Capture the cell that displays the provided text and extract its [X, Y] central coordinate. 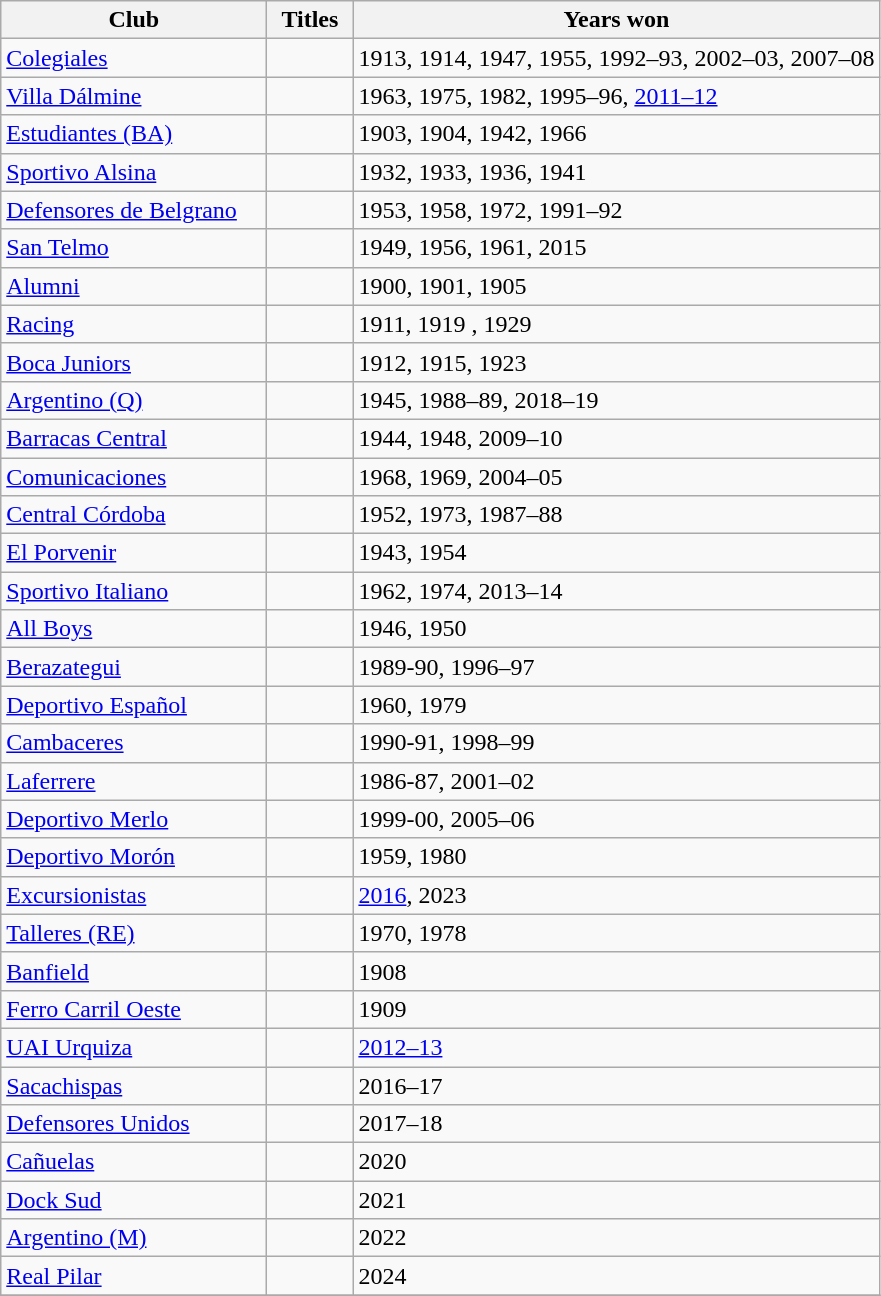
Barracas Central [134, 438]
1960, 1979 [616, 705]
Club [134, 20]
1945, 1988–89, 2018–19 [616, 400]
Villa Dálmine [134, 96]
1999-00, 2005–06 [616, 819]
1913, 1914, 1947, 1955, 1992–93, 2002–03, 2007–08 [616, 58]
1911, 1919 , 1929 [616, 324]
2017–18 [616, 1124]
1944, 1948, 2009–10 [616, 438]
1953, 1958, 1972, 1991–92 [616, 210]
1952, 1973, 1987–88 [616, 515]
Deportivo Morón [134, 857]
1949, 1956, 1961, 2015 [616, 248]
Dock Sud [134, 1200]
Titles [310, 20]
Boca Juniors [134, 362]
Sportivo Alsina [134, 172]
2016–17 [616, 1085]
Berazategui [134, 667]
Ferro Carril Oeste [134, 1009]
1908 [616, 971]
Colegiales [134, 58]
2012–13 [616, 1047]
2020 [616, 1162]
1990-91, 1998–99 [616, 743]
Banfield [134, 971]
Excursionistas [134, 895]
1968, 1969, 2004–05 [616, 477]
Talleres (RE) [134, 933]
Deportivo Español [134, 705]
1900, 1901, 1905 [616, 286]
Real Pilar [134, 1276]
1970, 1978 [616, 933]
All Boys [134, 629]
1959, 1980 [616, 857]
1989-90, 1996–97 [616, 667]
2024 [616, 1276]
UAI Urquiza [134, 1047]
2021 [616, 1200]
Laferrere [134, 781]
1912, 1915, 1923 [616, 362]
Defensores Unidos [134, 1124]
1986-87, 2001–02 [616, 781]
Years won [616, 20]
1932, 1933, 1936, 1941 [616, 172]
1946, 1950 [616, 629]
Deportivo Merlo [134, 819]
1909 [616, 1009]
Defensores de Belgrano [134, 210]
1943, 1954 [616, 553]
2022 [616, 1238]
Cambaceres [134, 743]
Sportivo Italiano [134, 591]
1903, 1904, 1942, 1966 [616, 134]
Alumni [134, 286]
Racing [134, 324]
San Telmo [134, 248]
Argentino (Q) [134, 400]
Argentino (M) [134, 1238]
1962, 1974, 2013–14 [616, 591]
El Porvenir [134, 553]
1963, 1975, 1982, 1995–96, 2011–12 [616, 96]
Central Córdoba [134, 515]
Cañuelas [134, 1162]
Comunicaciones [134, 477]
Sacachispas [134, 1085]
2016, 2023 [616, 895]
Estudiantes (BA) [134, 134]
